Determine the [X, Y] coordinate at the center of the cell enclosing the given text.  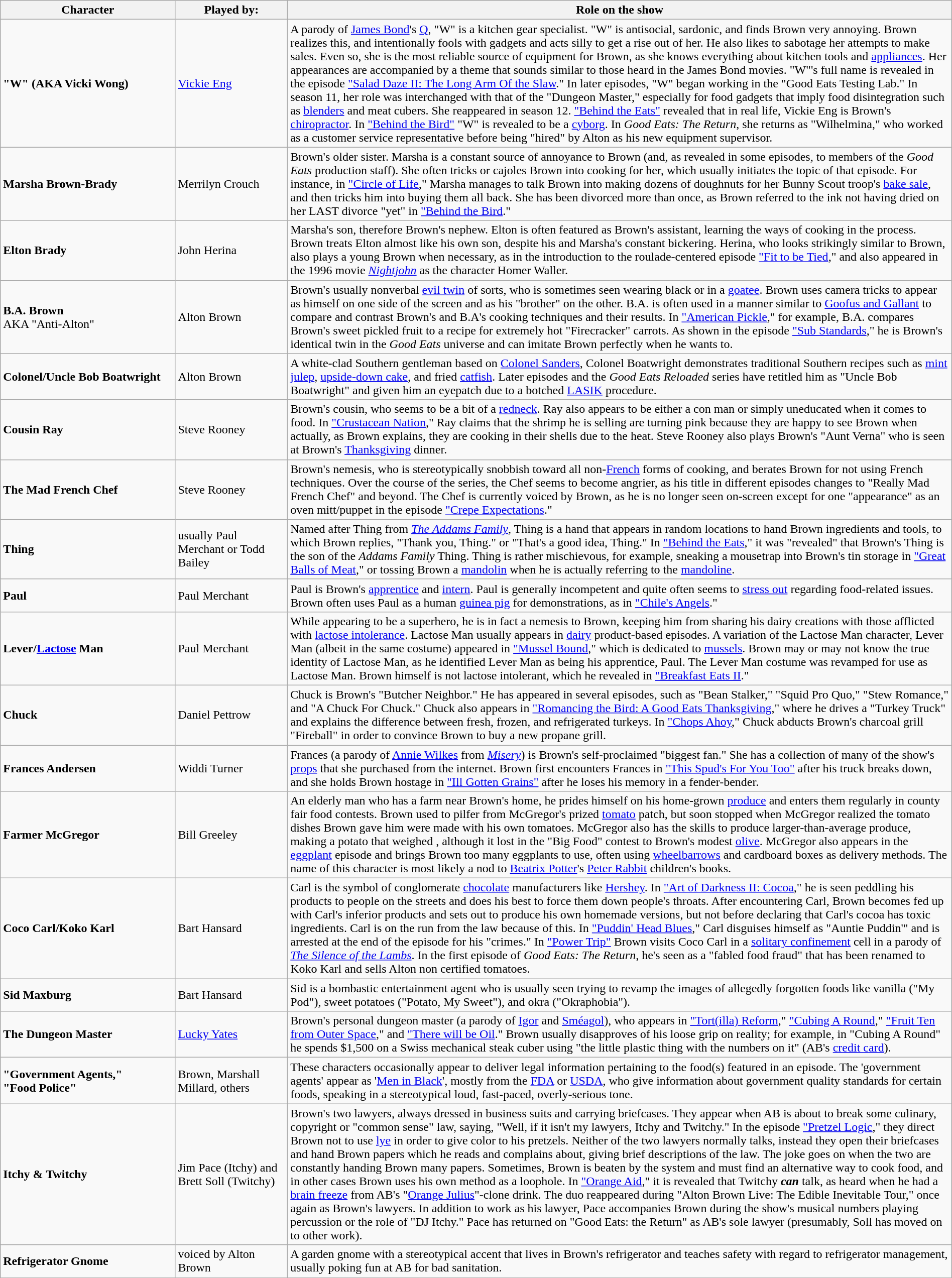
The Dungeon Master [88, 1034]
Sid Maxburg [88, 995]
Lever/Lactose Man [88, 648]
usually Paul Merchant or Todd Bailey [231, 549]
Jim Pace (Itchy) and Brett Soll (Twitchy) [231, 1174]
B.A. Brown AKA "Anti-Alton" [88, 317]
Farmer McGregor [88, 835]
Played by: [231, 10]
Itchy & Twitchy [88, 1174]
Bill Greeley [231, 835]
Colonel/Uncle Bob Boatwright [88, 377]
John Herina [231, 250]
Lucky Yates [231, 1034]
Coco Carl/Koko Karl [88, 928]
The Mad French Chef [88, 489]
Chuck [88, 715]
Elton Brady [88, 250]
Role on the show [620, 10]
"Government Agents," "Food Police" [88, 1081]
Thing [88, 549]
Frances Andersen [88, 768]
Widdi Turner [231, 768]
Merrilyn Crouch [231, 184]
voiced by Alton Brown [231, 1261]
Vickie Eng [231, 83]
Character [88, 10]
Daniel Pettrow [231, 715]
Refrigerator Gnome [88, 1261]
Marsha Brown-Brady [88, 184]
Paul [88, 596]
"W" (AKA Vicki Wong) [88, 83]
Brown, Marshall Millard, others [231, 1081]
Cousin Ray [88, 430]
